From the cell containing the given text, extract its center point as [X, Y] coordinate. 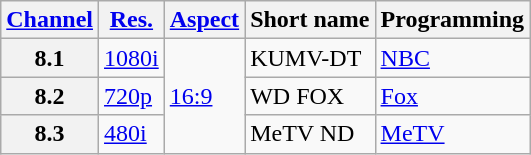
8.2 [50, 96]
Res. [132, 20]
1080i [132, 58]
8.3 [50, 134]
Aspect [204, 20]
MeTV ND [310, 134]
Channel [50, 20]
Short name [310, 20]
WD FOX [310, 96]
Programming [452, 20]
8.1 [50, 58]
16:9 [204, 96]
MeTV [452, 134]
KUMV-DT [310, 58]
Fox [452, 96]
NBC [452, 58]
720p [132, 96]
480i [132, 134]
